Output the (X, Y) coordinate of the center of the cell containing the given text.  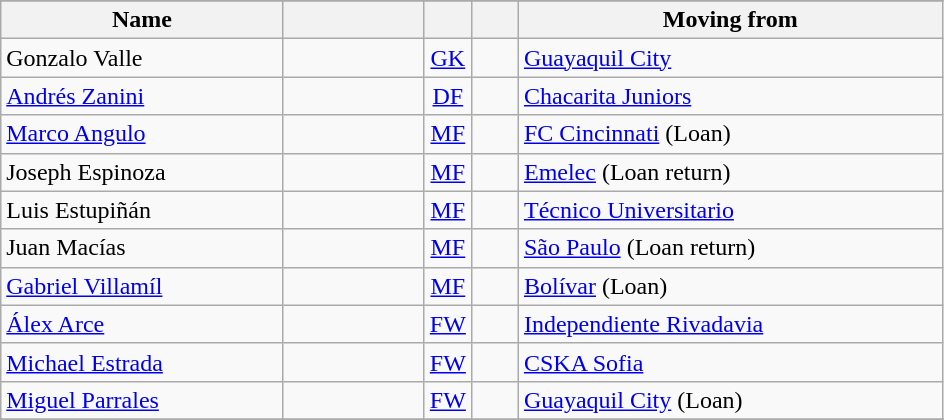
CSKA Sofia (730, 362)
Name (142, 20)
Marco Angulo (142, 134)
Luis Estupiñán (142, 210)
Joseph Espinoza (142, 172)
DF (448, 96)
Michael Estrada (142, 362)
GK (448, 58)
Miguel Parrales (142, 400)
Gonzalo Valle (142, 58)
Gabriel Villamíl (142, 286)
Bolívar (Loan) (730, 286)
Técnico Universitario (730, 210)
Moving from (730, 20)
Guayaquil City (Loan) (730, 400)
Emelec (Loan return) (730, 172)
Guayaquil City (730, 58)
Independiente Rivadavia (730, 324)
Álex Arce (142, 324)
São Paulo (Loan return) (730, 248)
Juan Macías (142, 248)
Andrés Zanini (142, 96)
FC Cincinnati (Loan) (730, 134)
Chacarita Juniors (730, 96)
